Determine the [x, y] coordinate at the center of the cell enclosing the given text.  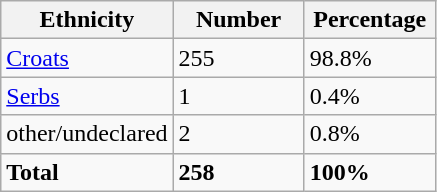
0.8% [370, 134]
2 [238, 134]
98.8% [370, 58]
258 [238, 172]
0.4% [370, 96]
Percentage [370, 20]
255 [238, 58]
1 [238, 96]
Number [238, 20]
Croats [87, 58]
other/undeclared [87, 134]
Total [87, 172]
100% [370, 172]
Serbs [87, 96]
Ethnicity [87, 20]
